Locate the cell with the specified text and output its [x, y] center coordinate. 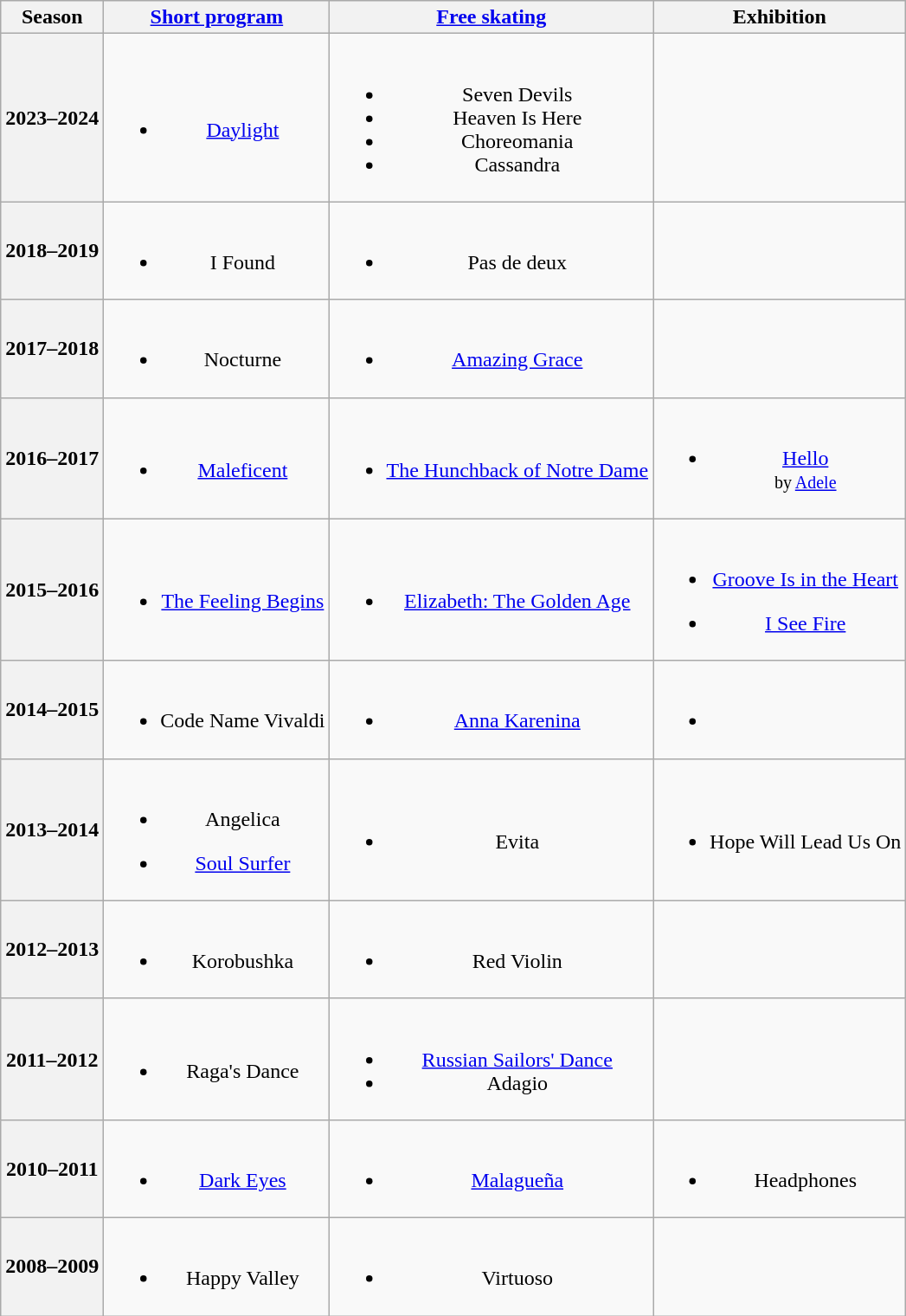
Amazing Grace [492, 348]
The Hunchback of Notre Dame [492, 458]
Raga's Dance [216, 1059]
Angelica Soul Surfer [216, 829]
Helloby Adele [780, 458]
Seven DevilsHeaven Is HereChoreomaniaCassandra [492, 118]
2012–2013 [52, 949]
2008–2009 [52, 1266]
Russian Sailors' DanceAdagio [492, 1059]
2011–2012 [52, 1059]
2014–2015 [52, 710]
Nocturne [216, 348]
2010–2011 [52, 1169]
Dark Eyes [216, 1169]
The Feeling Begins [216, 590]
Code Name Vivaldi [216, 710]
I Found [216, 251]
Hope Will Lead Us On [780, 829]
2015–2016 [52, 590]
Short program [216, 17]
Anna Karenina [492, 710]
2023–2024 [52, 118]
Maleficent [216, 458]
2017–2018 [52, 348]
Happy Valley [216, 1266]
2013–2014 [52, 829]
Red Violin [492, 949]
Pas de deux [492, 251]
2018–2019 [52, 251]
Headphones [780, 1169]
Season [52, 17]
Virtuoso [492, 1266]
Groove Is in the Heart I See Fire [780, 590]
Free skating [492, 17]
2016–2017 [52, 458]
Exhibition [780, 17]
Daylight [216, 118]
Elizabeth: The Golden Age [492, 590]
Evita [492, 829]
Malagueña [492, 1169]
Korobushka [216, 949]
